Return (X, Y) of the center of cell containing provided text 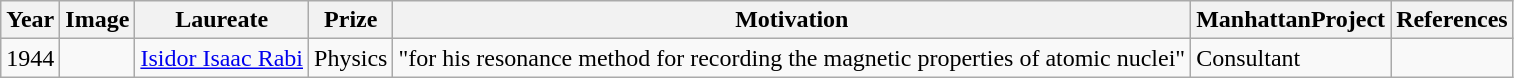
Consultant (1291, 58)
"for his resonance method for recording the magnetic properties of atomic nuclei" (792, 58)
Year (30, 20)
Motivation (792, 20)
1944 (30, 58)
Image (98, 20)
Prize (351, 20)
Laureate (222, 20)
Isidor Isaac Rabi (222, 58)
References (1452, 20)
ManhattanProject (1291, 20)
Physics (351, 58)
